Scan for the cell matching the given text and deliver its [X, Y] coordinate at center. 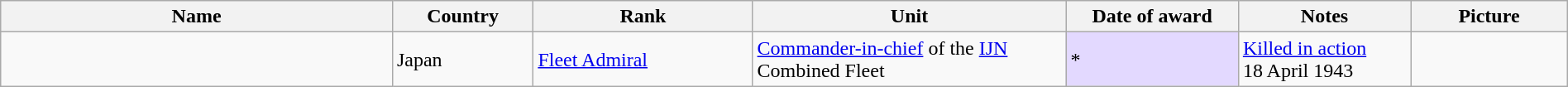
Fleet Admiral [643, 60]
Picture [1489, 17]
Date of award [1152, 17]
Notes [1324, 17]
Country [462, 17]
Name [197, 17]
Japan [462, 60]
Unit [910, 17]
Rank [643, 17]
* [1152, 60]
Commander-in-chief of the IJN Combined Fleet [910, 60]
Killed in action 18 April 1943 [1324, 60]
